Scan for the cell matching the given text and deliver its (x, y) coordinate at center. 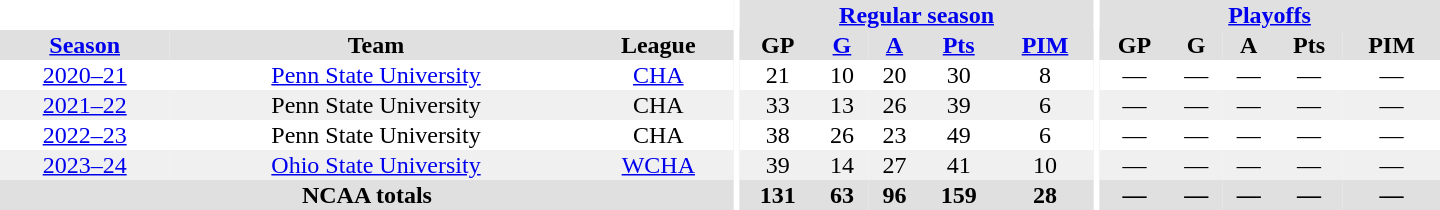
Regular season (917, 15)
Team (376, 45)
8 (1046, 75)
49 (959, 135)
28 (1046, 195)
159 (959, 195)
Season (84, 45)
2021–22 (84, 105)
14 (842, 165)
2023–24 (84, 165)
Ohio State University (376, 165)
WCHA (658, 165)
21 (778, 75)
NCAA totals (367, 195)
30 (959, 75)
63 (842, 195)
Playoffs (1270, 15)
23 (894, 135)
20 (894, 75)
2020–21 (84, 75)
2022–23 (84, 135)
13 (842, 105)
League (658, 45)
96 (894, 195)
38 (778, 135)
41 (959, 165)
33 (778, 105)
131 (778, 195)
27 (894, 165)
